Pinpoint the cell where the given text exists, returning its (X, Y) midpoint coordinate. 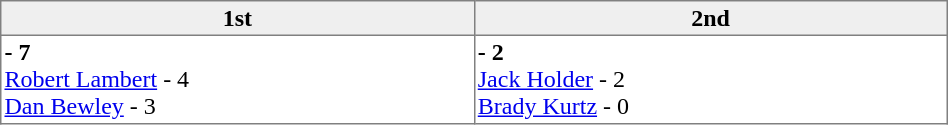
2nd (710, 18)
1st (238, 18)
- 7Robert Lambert - 4Dan Bewley - 3 (238, 79)
- 2Jack Holder - 2Brady Kurtz - 0 (710, 79)
